Return the (x, y) coordinate for the center point of the cell that contains the specified text.  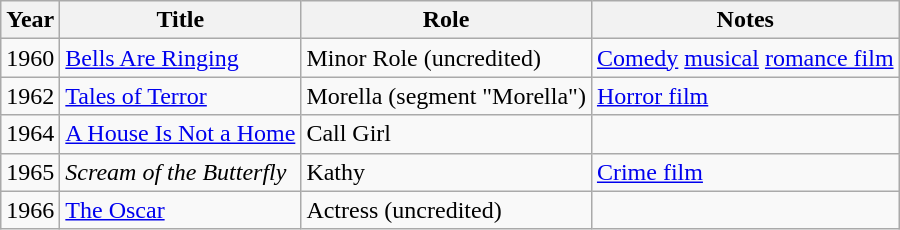
Actress (uncredited) (446, 210)
Crime film (745, 172)
The Oscar (180, 210)
Title (180, 20)
Bells Are Ringing (180, 58)
A House Is Not a Home (180, 134)
1965 (30, 172)
1964 (30, 134)
1966 (30, 210)
1960 (30, 58)
Minor Role (uncredited) (446, 58)
Year (30, 20)
Notes (745, 20)
Call Girl (446, 134)
Morella (segment "Morella") (446, 96)
Scream of the Butterfly (180, 172)
Comedy musical romance film (745, 58)
Horror film (745, 96)
1962 (30, 96)
Kathy (446, 172)
Tales of Terror (180, 96)
Role (446, 20)
